Detect which cell encompasses the target text, then output its (x, y) center coordinate. 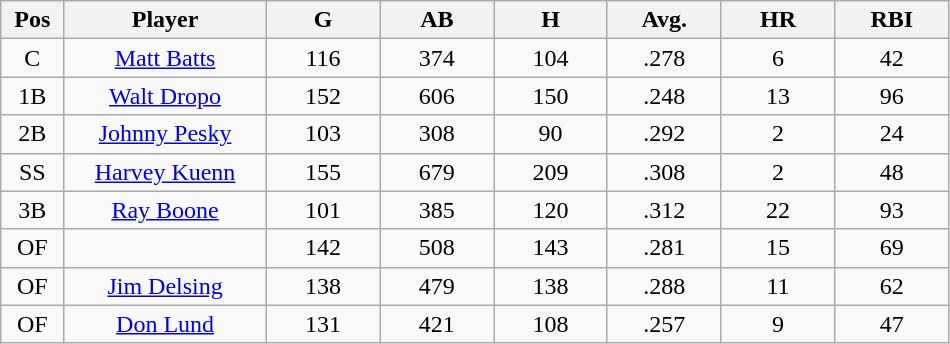
.248 (664, 96)
C (32, 58)
Johnny Pesky (165, 134)
Pos (32, 20)
Harvey Kuenn (165, 172)
142 (323, 248)
.308 (664, 172)
108 (551, 324)
HR (778, 20)
116 (323, 58)
13 (778, 96)
48 (892, 172)
93 (892, 210)
Jim Delsing (165, 286)
24 (892, 134)
104 (551, 58)
143 (551, 248)
9 (778, 324)
Don Lund (165, 324)
Ray Boone (165, 210)
385 (437, 210)
22 (778, 210)
131 (323, 324)
209 (551, 172)
120 (551, 210)
62 (892, 286)
679 (437, 172)
SS (32, 172)
AB (437, 20)
15 (778, 248)
Avg. (664, 20)
479 (437, 286)
RBI (892, 20)
150 (551, 96)
.278 (664, 58)
103 (323, 134)
.312 (664, 210)
47 (892, 324)
G (323, 20)
2B (32, 134)
.288 (664, 286)
1B (32, 96)
90 (551, 134)
101 (323, 210)
42 (892, 58)
155 (323, 172)
96 (892, 96)
421 (437, 324)
606 (437, 96)
11 (778, 286)
Player (165, 20)
H (551, 20)
Walt Dropo (165, 96)
152 (323, 96)
3B (32, 210)
.257 (664, 324)
374 (437, 58)
69 (892, 248)
308 (437, 134)
Matt Batts (165, 58)
.281 (664, 248)
6 (778, 58)
508 (437, 248)
.292 (664, 134)
